Output the [x, y] coordinate of the center of the cell containing the given text.  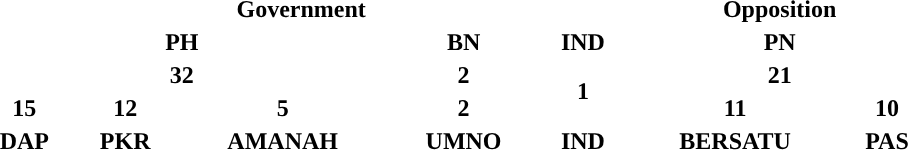
IND [582, 42]
BN [464, 42]
12 [126, 108]
11 [735, 108]
1 [582, 92]
5 [283, 108]
